Locate the cell with the specified text and output its (X, Y) center coordinate. 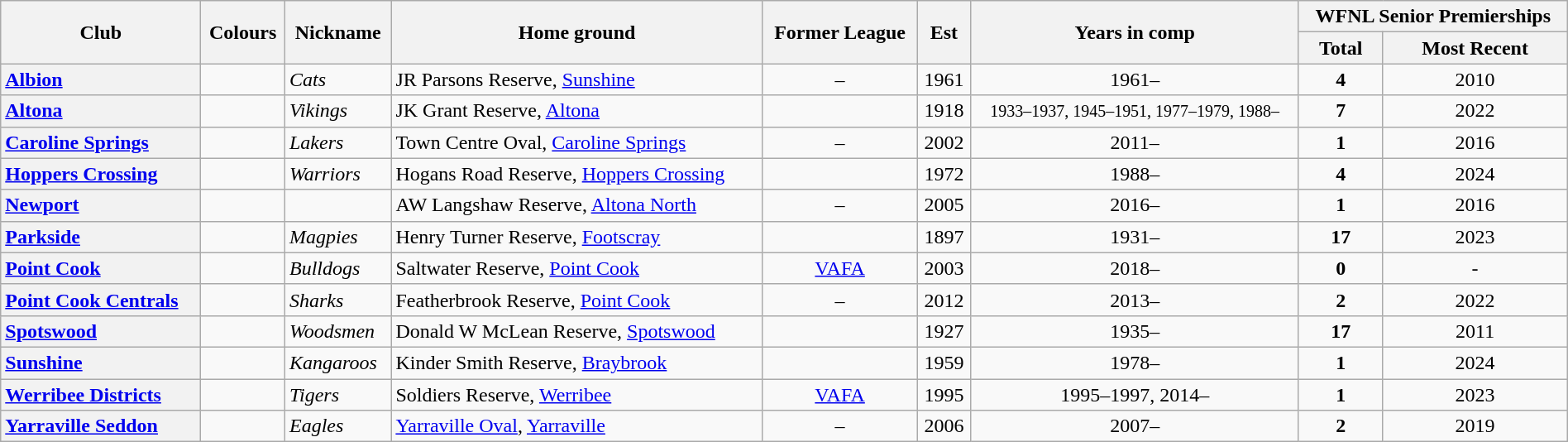
Woodsmen (337, 331)
Yarraville Seddon (101, 426)
1961– (1135, 79)
Lakers (337, 142)
Kangaroos (337, 363)
Kinder Smith Reserve, Braybrook (577, 363)
Donald W McLean Reserve, Spotswood (577, 331)
Hogans Road Reserve, Hoppers Crossing (577, 174)
2005 (944, 205)
Total (1341, 48)
Werribee Districts (101, 395)
1927 (944, 331)
2006 (944, 426)
Most Recent (1475, 48)
1978– (1135, 363)
1959 (944, 363)
Warriors (337, 174)
2019 (1475, 426)
Club (101, 32)
2016– (1135, 205)
1935– (1135, 331)
2010 (1475, 79)
1918 (944, 111)
Cats (337, 79)
2011– (1135, 142)
AW Langshaw Reserve, Altona North (577, 205)
Featherbrook Reserve, Point Cook (577, 300)
2003 (944, 268)
Nickname (337, 32)
Hoppers Crossing (101, 174)
Point Cook Centrals (101, 300)
1931– (1135, 237)
Magpies (337, 237)
Henry Turner Reserve, Footscray (577, 237)
Newport (101, 205)
2011 (1475, 331)
1897 (944, 237)
Parkside (101, 237)
2012 (944, 300)
- (1475, 268)
Est (944, 32)
Caroline Springs (101, 142)
Soldiers Reserve, Werribee (577, 395)
1933–1937, 1945–1951, 1977–1979, 1988– (1135, 111)
7 (1341, 111)
1995 (944, 395)
Bulldogs (337, 268)
Sunshine (101, 363)
Albion (101, 79)
2002 (944, 142)
JK Grant Reserve, Altona (577, 111)
2007– (1135, 426)
Sharks (337, 300)
Spotswood (101, 331)
1988– (1135, 174)
Colours (243, 32)
2013– (1135, 300)
1995–1997, 2014– (1135, 395)
1972 (944, 174)
2018– (1135, 268)
Altona (101, 111)
Years in comp (1135, 32)
Yarraville Oval, Yarraville (577, 426)
Eagles (337, 426)
Saltwater Reserve, Point Cook (577, 268)
0 (1341, 268)
Tigers (337, 395)
Home ground (577, 32)
1961 (944, 79)
WFNL Senior Premierships (1432, 17)
Point Cook (101, 268)
JR Parsons Reserve, Sunshine (577, 79)
Vikings (337, 111)
Former League (840, 32)
Town Centre Oval, Caroline Springs (577, 142)
